Capture the cell that displays the provided text and extract its (x, y) central coordinate. 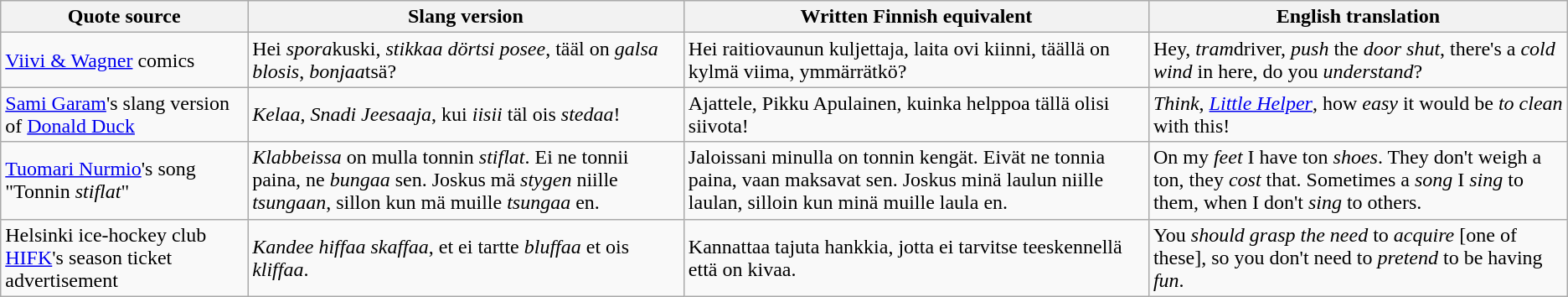
Quote source (124, 17)
Klabbeissa on mulla tonnin stiflat. Ei ne tonnii paina, ne bungaa sen. Joskus mä stygen niille tsungaan, sillon kun mä muille tsungaa en. (466, 180)
Viivi & Wagner comics (124, 60)
Ajattele, Pikku Apulainen, kuinka helppoa tällä olisi siivota! (916, 114)
Sami Garam's slang version of Donald Duck (124, 114)
Hei raitiovaunun kuljettaja, laita ovi kiinni, täällä on kylmä viima, ymmärrätkö? (916, 60)
Tuomari Nurmio's song "Tonnin stiflat" (124, 180)
Jaloissani minulla on tonnin kengät. Eivät ne tonnia paina, vaan maksavat sen. Joskus minä laulun niille laulan, silloin kun minä muille laula en. (916, 180)
English translation (1358, 17)
Kelaa, Snadi Jeesaaja, kui iisii täl ois stedaa! (466, 114)
You should grasp the need to acquire [one of these], so you don't need to pretend to be having fun. (1358, 258)
Slang version (466, 17)
Kandee hiffaa skaffaa, et ei tartte bluffaa et ois kliffaa. (466, 258)
Kannattaa tajuta hankkia, jotta ei tarvitse teeskennellä että on kivaa. (916, 258)
Helsinki ice-hockey club HIFK's season ticket advertisement (124, 258)
On my feet I have ton shoes. They don't weigh a ton, they cost that. Sometimes a song I sing to them, when I don't sing to others. (1358, 180)
Written Finnish equivalent (916, 17)
Think, Little Helper, how easy it would be to clean with this! (1358, 114)
Hei sporakuski, stikkaa dörtsi posee, tääl on galsa blosis, bonjaatsä? (466, 60)
Hey, tramdriver, push the door shut, there's a cold wind in here, do you understand? (1358, 60)
